Detect which cell encompasses the target text, then output its (x, y) center coordinate. 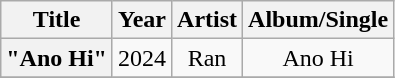
Artist (208, 20)
2024 (142, 58)
Ano Hi (318, 58)
Year (142, 20)
Ran (208, 58)
Album/Single (318, 20)
Title (57, 20)
"Ano Hi" (57, 58)
